Capture the cell that displays the provided text and extract its (X, Y) central coordinate. 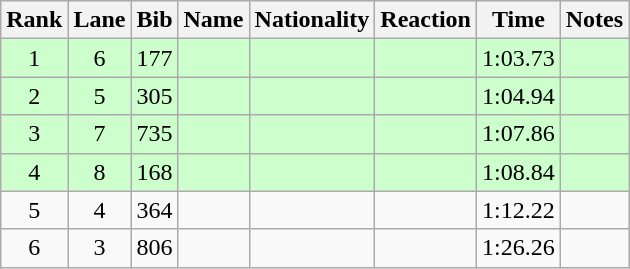
305 (154, 96)
177 (154, 58)
168 (154, 172)
1:03.73 (519, 58)
7 (100, 134)
Lane (100, 20)
1:26.26 (519, 248)
2 (34, 96)
364 (154, 210)
Name (214, 20)
1 (34, 58)
Time (519, 20)
Rank (34, 20)
1:08.84 (519, 172)
1:07.86 (519, 134)
Nationality (312, 20)
8 (100, 172)
Reaction (426, 20)
1:12.22 (519, 210)
1:04.94 (519, 96)
806 (154, 248)
735 (154, 134)
Bib (154, 20)
Notes (594, 20)
